Detect which cell encompasses the target text, then output its (X, Y) center coordinate. 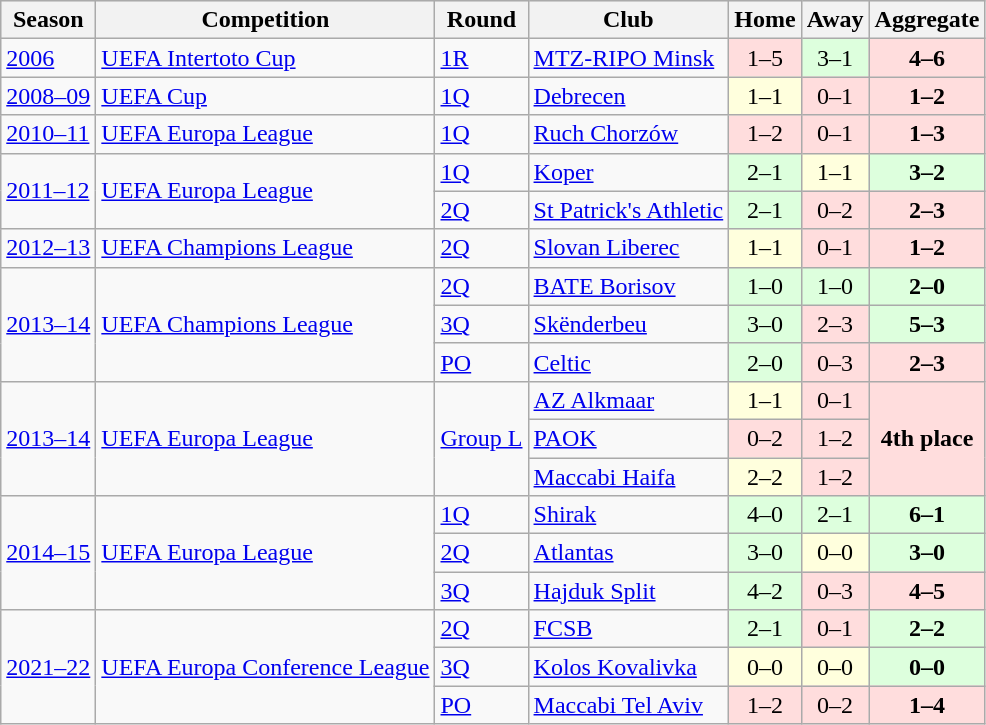
Celtic (628, 362)
6–1 (927, 515)
Skënderbeu (628, 324)
Competition (266, 20)
2010–11 (48, 134)
2012–13 (48, 248)
4th place (927, 438)
Debrecen (628, 96)
MTZ-RIPO Minsk (628, 58)
Maccabi Haifa (628, 477)
1–4 (927, 705)
5–3 (927, 324)
3–1 (835, 58)
UEFA Intertoto Cup (266, 58)
Club (628, 20)
Round (482, 20)
UEFA Cup (266, 96)
Slovan Liberec (628, 248)
Home (765, 20)
UEFA Europa Conference League (266, 667)
Koper (628, 172)
1–3 (927, 134)
4–2 (765, 591)
1–5 (765, 58)
2021–22 (48, 667)
Aggregate (927, 20)
2006 (48, 58)
Hajduk Split (628, 591)
Kolos Kovalivka (628, 667)
4–6 (927, 58)
2011–12 (48, 191)
Group L (482, 438)
Away (835, 20)
1R (482, 58)
3–2 (927, 172)
Ruch Chorzów (628, 134)
Maccabi Tel Aviv (628, 705)
2008–09 (48, 96)
BATE Borisov (628, 286)
Atlantas (628, 553)
4–5 (927, 591)
Shirak (628, 515)
FCSB (628, 629)
PAOK (628, 438)
Season (48, 20)
4–0 (765, 515)
2014–15 (48, 553)
St Patrick's Athletic (628, 210)
AZ Alkmaar (628, 400)
